Output the (x, y) coordinate of the center of the cell containing the given text.  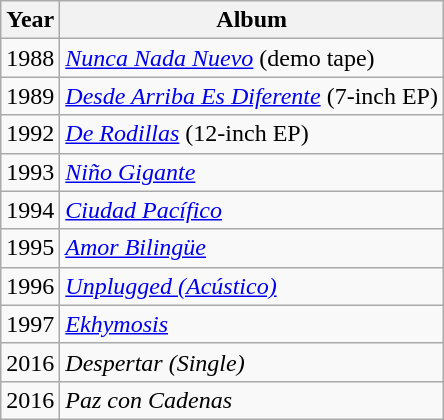
Niño Gigante (252, 172)
Despertar (Single) (252, 362)
1996 (30, 286)
Nunca Nada Nuevo (demo tape) (252, 58)
Year (30, 20)
Album (252, 20)
Desde Arriba Es Diferente (7-inch EP) (252, 96)
1989 (30, 96)
1988 (30, 58)
1992 (30, 134)
1997 (30, 324)
Unplugged (Acústico) (252, 286)
De Rodillas (12-inch EP) (252, 134)
1995 (30, 248)
1994 (30, 210)
Paz con Cadenas (252, 400)
Ciudad Pacífico (252, 210)
Ekhymosis (252, 324)
1993 (30, 172)
Amor Bilingüe (252, 248)
